Capture the cell that displays the provided text and extract its (x, y) central coordinate. 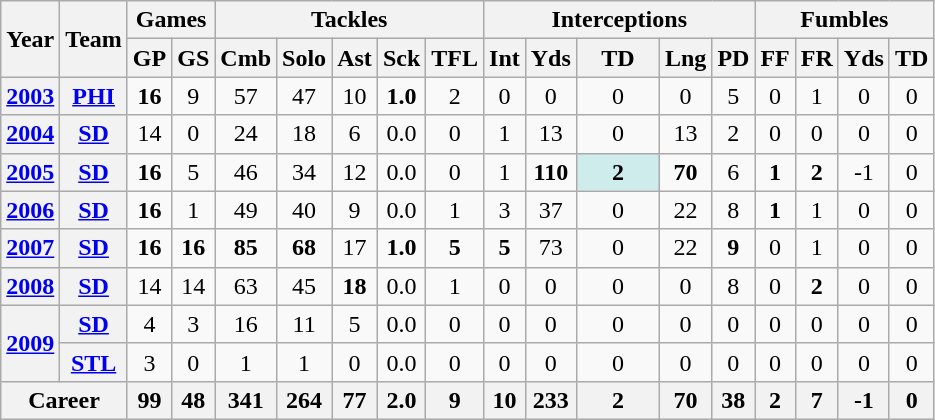
Tackles (350, 20)
PHI (94, 96)
Interceptions (620, 20)
233 (550, 400)
Solo (304, 58)
34 (304, 172)
38 (734, 400)
341 (246, 400)
2006 (30, 210)
264 (304, 400)
68 (304, 248)
48 (194, 400)
Ast (355, 58)
77 (355, 400)
Fumbles (844, 20)
FF (775, 58)
12 (355, 172)
11 (304, 324)
GP (149, 58)
2003 (30, 96)
2008 (30, 286)
17 (355, 248)
99 (149, 400)
Team (94, 39)
2007 (30, 248)
Career (64, 400)
Games (170, 20)
STL (94, 362)
85 (246, 248)
GS (194, 58)
PD (734, 58)
Lng (685, 58)
57 (246, 96)
73 (550, 248)
7 (816, 400)
2004 (30, 134)
47 (304, 96)
TFL (455, 58)
Int (505, 58)
40 (304, 210)
2.0 (401, 400)
49 (246, 210)
24 (246, 134)
FR (816, 58)
110 (550, 172)
63 (246, 286)
Cmb (246, 58)
4 (149, 324)
2009 (30, 343)
37 (550, 210)
46 (246, 172)
Sck (401, 58)
2005 (30, 172)
Year (30, 39)
45 (304, 286)
